Determine the (X, Y) coordinate at the center of the cell enclosing the given text.  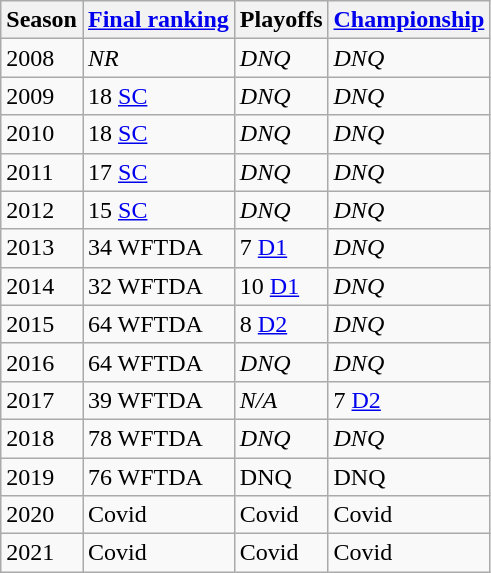
Season (42, 20)
2015 (42, 324)
2017 (42, 400)
10 D1 (281, 286)
2018 (42, 438)
2021 (42, 553)
N/A (281, 400)
Championship (409, 20)
7 D1 (281, 248)
2019 (42, 477)
17 SC (158, 172)
78 WFTDA (158, 438)
2020 (42, 515)
34 WFTDA (158, 248)
7 D2 (409, 400)
2016 (42, 362)
2011 (42, 172)
NR (158, 58)
76 WFTDA (158, 477)
Final ranking (158, 20)
2008 (42, 58)
2014 (42, 286)
Playoffs (281, 20)
2013 (42, 248)
2010 (42, 134)
8 D2 (281, 324)
2009 (42, 96)
2012 (42, 210)
32 WFTDA (158, 286)
15 SC (158, 210)
39 WFTDA (158, 400)
